From the cell containing the given text, extract its center point as [X, Y] coordinate. 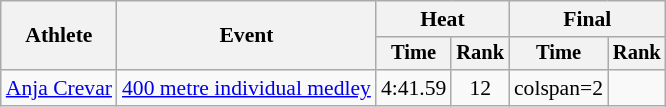
colspan=2 [558, 88]
Athlete [59, 36]
400 metre individual medley [246, 88]
4:41.59 [414, 88]
Heat [442, 19]
Final [588, 19]
12 [480, 88]
Anja Crevar [59, 88]
Event [246, 36]
